Extract the [x, y] coordinate from the center of the cell holding the provided text.  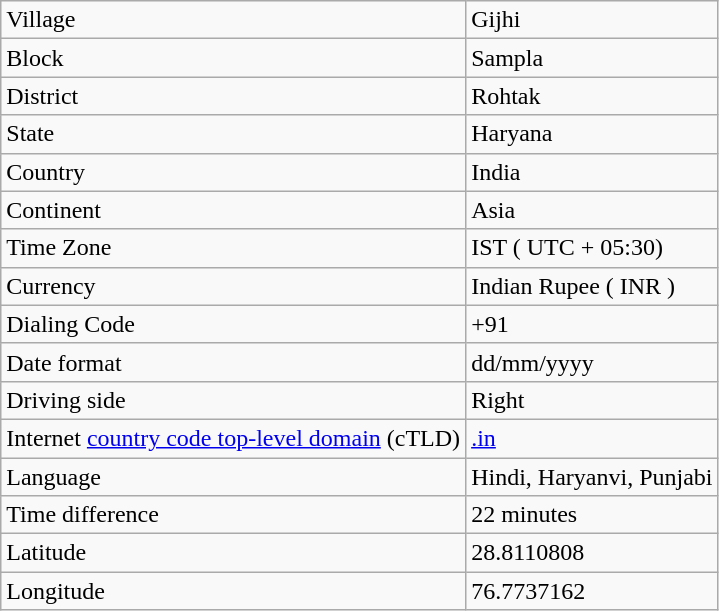
Country [234, 172]
Dialing Code [234, 324]
76.7737162 [592, 591]
Continent [234, 210]
State [234, 134]
Longitude [234, 591]
India [592, 172]
Currency [234, 286]
Asia [592, 210]
Hindi, Haryanvi, Punjabi [592, 477]
+91 [592, 324]
Language [234, 477]
Haryana [592, 134]
Indian Rupee ( INR ) [592, 286]
District [234, 96]
Driving side [234, 400]
Internet country code top-level domain (cTLD) [234, 438]
Block [234, 58]
Sampla [592, 58]
Time difference [234, 515]
.in [592, 438]
dd/mm/yyyy [592, 362]
IST ( UTC + 05:30) [592, 248]
Rohtak [592, 96]
Latitude [234, 553]
Village [234, 20]
Time Zone [234, 248]
Date format [234, 362]
28.8110808 [592, 553]
22 minutes [592, 515]
Gijhi [592, 20]
Right [592, 400]
